Return the [X, Y] coordinate for the center point of the cell that contains the specified text.  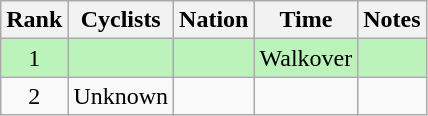
Notes [392, 20]
Time [306, 20]
Cyclists [121, 20]
Walkover [306, 58]
Nation [214, 20]
Unknown [121, 96]
1 [34, 58]
Rank [34, 20]
2 [34, 96]
